From the cell containing the given text, extract its center point as (x, y) coordinate. 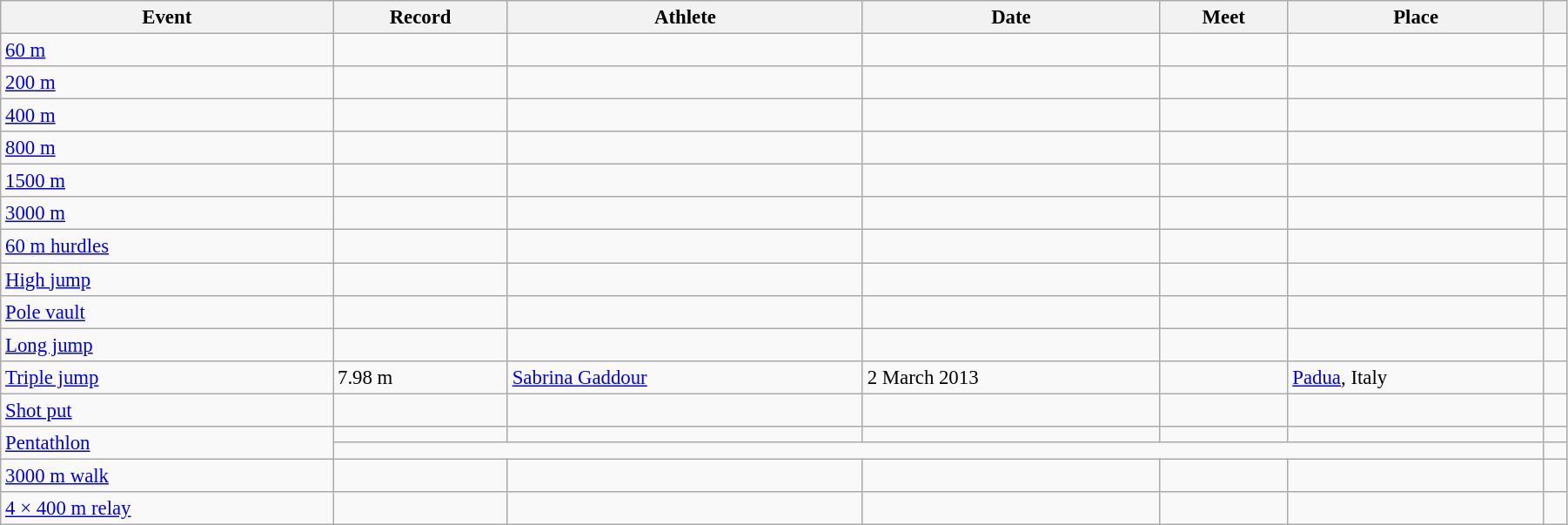
400 m (167, 116)
Long jump (167, 345)
60 m (167, 50)
Athlete (685, 17)
Event (167, 17)
Place (1416, 17)
800 m (167, 148)
Meet (1223, 17)
High jump (167, 279)
2 March 2013 (1011, 377)
4 × 400 m relay (167, 508)
Pole vault (167, 312)
Record (421, 17)
1500 m (167, 181)
200 m (167, 83)
Pentathlon (167, 443)
Triple jump (167, 377)
7.98 m (421, 377)
Date (1011, 17)
3000 m walk (167, 475)
Sabrina Gaddour (685, 377)
3000 m (167, 213)
60 m hurdles (167, 246)
Shot put (167, 410)
Padua, Italy (1416, 377)
